Extract the [X, Y] coordinate from the center of the cell holding the provided text.  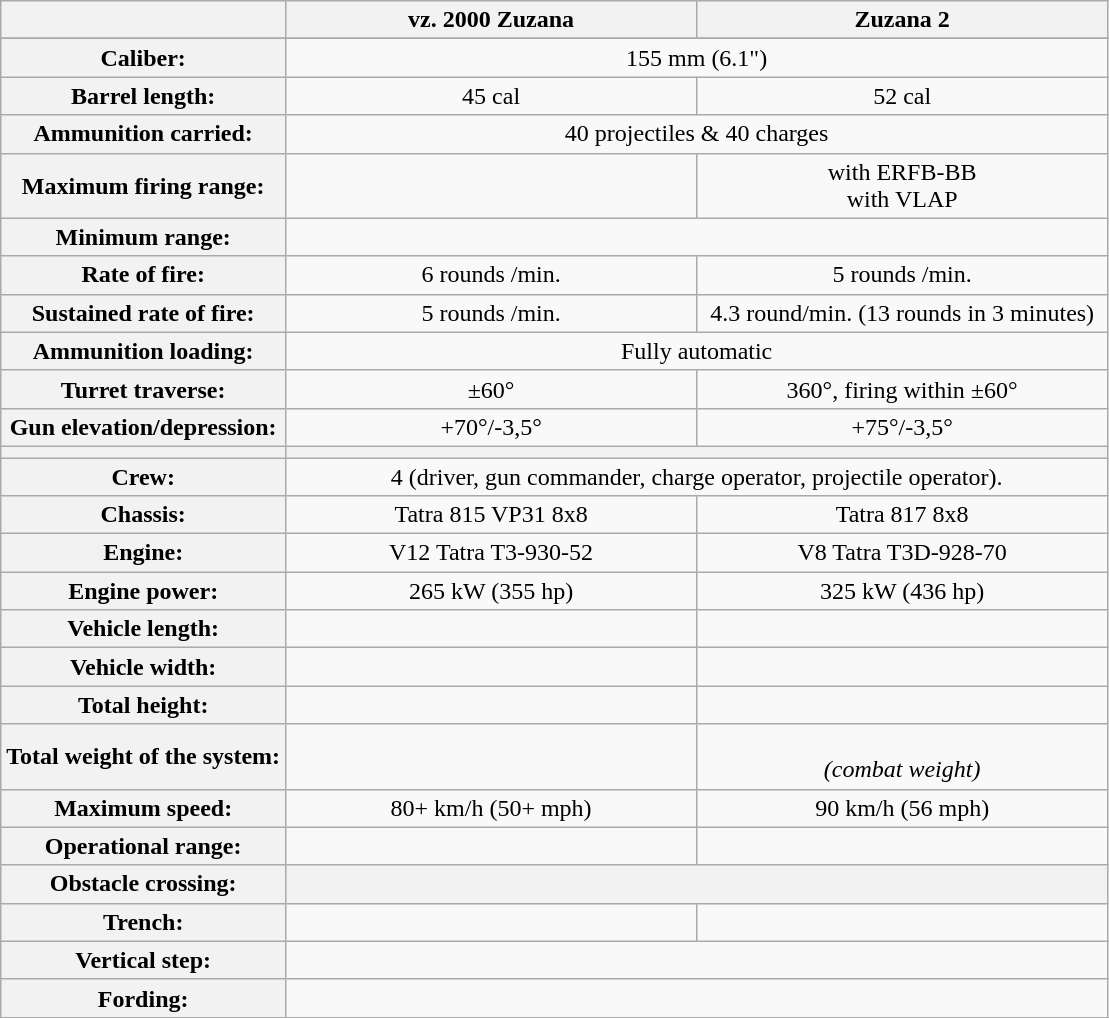
+75°/-3,5° [902, 427]
Minimum range: [144, 237]
±60° [492, 389]
155 mm (6.1") [697, 58]
325 kW (436 hp) [902, 591]
Vertical step: [144, 960]
80+ km/h (50+ mph) [492, 808]
90 km/h (56 mph) [902, 808]
Operational range: [144, 846]
with ERFB-BB with VLAP [902, 186]
Fully automatic [697, 351]
Total height: [144, 705]
Vehicle length: [144, 629]
vz. 2000 Zuzana [492, 20]
Vehicle width: [144, 667]
Maximum firing range: [144, 186]
52 cal [902, 96]
Fording: [144, 998]
Crew: [144, 477]
Gun elevation/depression: [144, 427]
360°, firing within ±60° [902, 389]
Tatra 817 8x8 [902, 515]
Zuzana 2 [902, 20]
Engine power: [144, 591]
Turret traverse: [144, 389]
4.3 round/min. (13 rounds in 3 minutes) [902, 313]
Engine: [144, 553]
Sustained rate of fire: [144, 313]
Obstacle crossing: [144, 884]
Trench: [144, 922]
Rate of fire: [144, 275]
Ammunition carried: [144, 134]
+70°/-3,5° [492, 427]
Total weight of the system: [144, 756]
V12 Tatra T3-930-52 [492, 553]
Ammunition loading: [144, 351]
Chassis: [144, 515]
Caliber: [144, 58]
Tatra 815 VP31 8x8 [492, 515]
6 rounds /min. [492, 275]
40 projectiles & 40 charges [697, 134]
Barrel length: [144, 96]
45 cal [492, 96]
4 (driver, gun commander, charge operator, projectile operator). [697, 477]
V8 Tatra T3D-928-70 [902, 553]
265 kW (355 hp) [492, 591]
Maximum speed: [144, 808]
(combat weight) [902, 756]
